Output the [X, Y] coordinate of the center of the cell containing the given text.  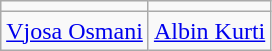
Albin Kurti [209, 31]
Vjosa Osmani [75, 31]
